Locate the cell with the specified text and output its [x, y] center coordinate. 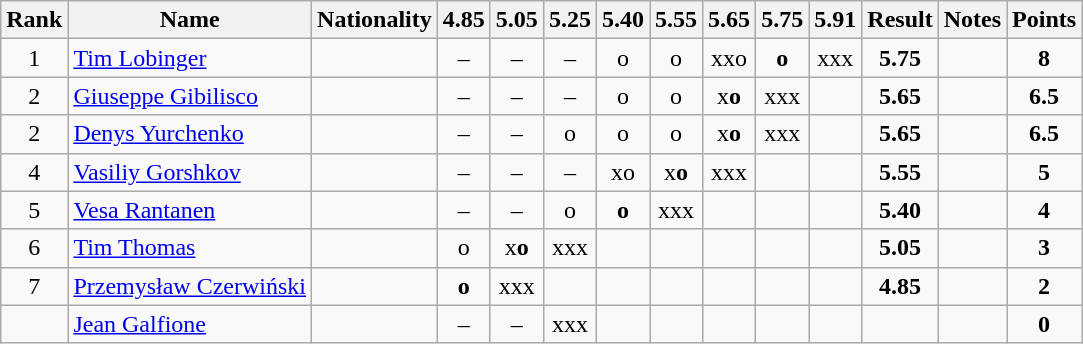
Notes [972, 20]
Name [190, 20]
Denys Yurchenko [190, 134]
Points [1044, 20]
Przemysław Czerwiński [190, 286]
1 [34, 58]
Vasiliy Gorshkov [190, 172]
Jean Galfione [190, 324]
Giuseppe Gibilisco [190, 96]
Rank [34, 20]
Tim Thomas [190, 248]
7 [34, 286]
3 [1044, 248]
Nationality [375, 20]
0 [1044, 324]
5.91 [836, 20]
Vesa Rantanen [190, 210]
5.25 [570, 20]
Tim Lobinger [190, 58]
6 [34, 248]
xxo [730, 58]
Result [900, 20]
8 [1044, 58]
